Output the (x, y) coordinate of the center of the cell containing the given text.  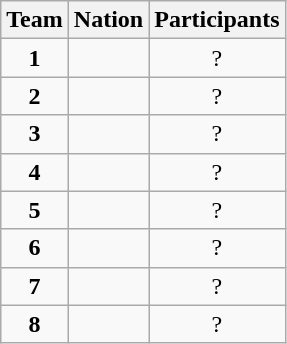
2 (35, 96)
7 (35, 286)
Participants (217, 20)
3 (35, 134)
Team (35, 20)
1 (35, 58)
8 (35, 324)
5 (35, 210)
Nation (108, 20)
6 (35, 248)
4 (35, 172)
